For the text-containing cell, return its midpoint in [X, Y] coordinate format. 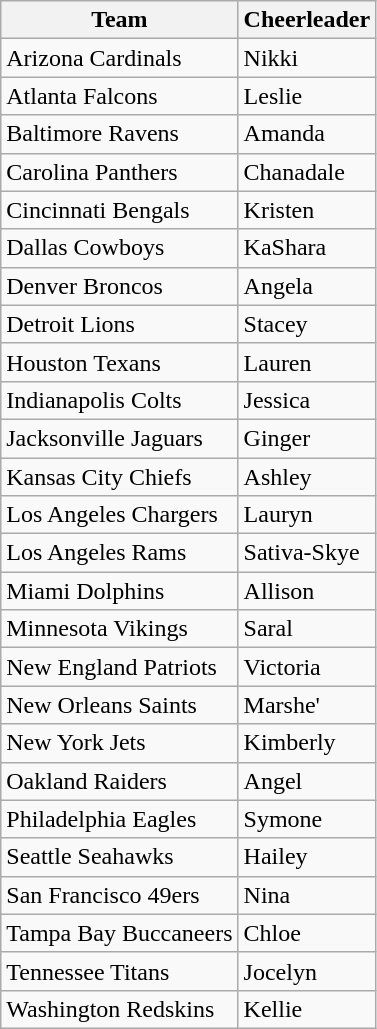
Amanda [307, 134]
Saral [307, 629]
Indianapolis Colts [120, 400]
Los Angeles Chargers [120, 515]
Stacey [307, 324]
Cheerleader [307, 20]
Washington Redskins [120, 1009]
Lauren [307, 362]
Nina [307, 895]
Atlanta Falcons [120, 96]
Dallas Cowboys [120, 248]
Hailey [307, 857]
Houston Texans [120, 362]
Nikki [307, 58]
Leslie [307, 96]
Chanadale [307, 172]
Tampa Bay Buccaneers [120, 933]
Carolina Panthers [120, 172]
Team [120, 20]
Baltimore Ravens [120, 134]
Tennessee Titans [120, 971]
Ginger [307, 438]
Allison [307, 591]
Detroit Lions [120, 324]
Oakland Raiders [120, 781]
Jacksonville Jaguars [120, 438]
San Francisco 49ers [120, 895]
Jocelyn [307, 971]
Kristen [307, 210]
Minnesota Vikings [120, 629]
New England Patriots [120, 667]
Symone [307, 819]
Kellie [307, 1009]
Angel [307, 781]
Seattle Seahawks [120, 857]
New York Jets [120, 743]
Kimberly [307, 743]
Miami Dolphins [120, 591]
Victoria [307, 667]
Los Angeles Rams [120, 553]
Arizona Cardinals [120, 58]
Sativa-Skye [307, 553]
Ashley [307, 477]
Angela [307, 286]
Kansas City Chiefs [120, 477]
Denver Broncos [120, 286]
Jessica [307, 400]
Philadelphia Eagles [120, 819]
Cincinnati Bengals [120, 210]
Chloe [307, 933]
Marshe' [307, 705]
KaShara [307, 248]
New Orleans Saints [120, 705]
Lauryn [307, 515]
